Return (X, Y) of the center of cell containing provided text 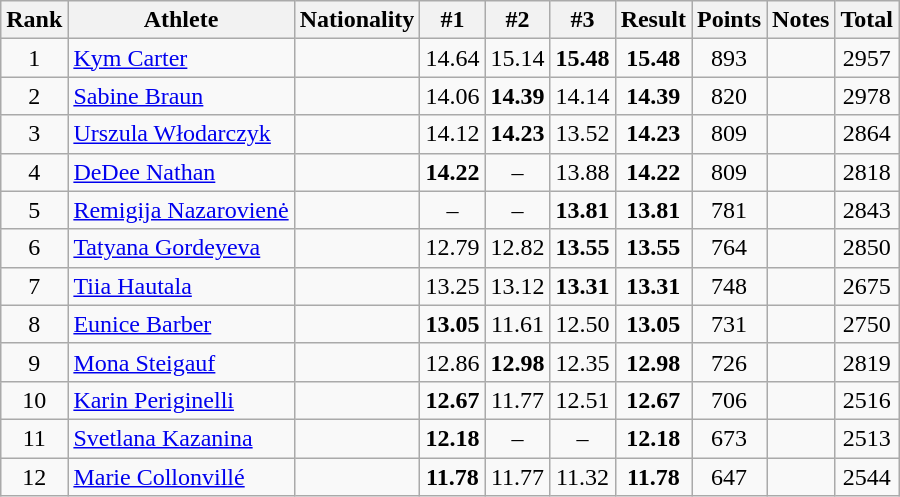
Rank (34, 20)
Karin Periginelli (181, 400)
12.82 (518, 248)
748 (730, 286)
2819 (867, 362)
13.88 (582, 172)
13.25 (452, 286)
13.52 (582, 134)
14.06 (452, 96)
731 (730, 324)
2513 (867, 438)
Marie Collonvillé (181, 477)
11.32 (582, 477)
Tiia Hautala (181, 286)
2675 (867, 286)
4 (34, 172)
12 (34, 477)
1 (34, 58)
Notes (801, 20)
15.14 (518, 58)
12.86 (452, 362)
#3 (582, 20)
Urszula Włodarczyk (181, 134)
2864 (867, 134)
8 (34, 324)
673 (730, 438)
2 (34, 96)
Mona Steigauf (181, 362)
3 (34, 134)
2978 (867, 96)
893 (730, 58)
820 (730, 96)
11 (34, 438)
DeDee Nathan (181, 172)
Result (653, 20)
2750 (867, 324)
11.61 (518, 324)
12.51 (582, 400)
706 (730, 400)
726 (730, 362)
Points (730, 20)
Total (867, 20)
Kym Carter (181, 58)
Nationality (357, 20)
Remigija Nazarovienė (181, 210)
2516 (867, 400)
14.64 (452, 58)
14.12 (452, 134)
781 (730, 210)
2850 (867, 248)
764 (730, 248)
Tatyana Gordeyeva (181, 248)
Eunice Barber (181, 324)
#2 (518, 20)
2957 (867, 58)
2843 (867, 210)
12.79 (452, 248)
12.50 (582, 324)
5 (34, 210)
12.35 (582, 362)
Athlete (181, 20)
6 (34, 248)
2818 (867, 172)
7 (34, 286)
Svetlana Kazanina (181, 438)
Sabine Braun (181, 96)
647 (730, 477)
14.14 (582, 96)
2544 (867, 477)
10 (34, 400)
9 (34, 362)
13.12 (518, 286)
#1 (452, 20)
